Output the [x, y] coordinate of the center of the cell containing the given text.  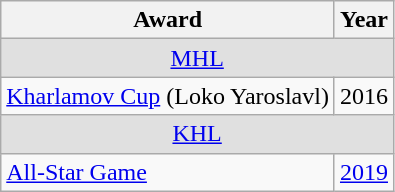
All-Star Game [168, 172]
Kharlamov Cup (Loko Yaroslavl) [168, 96]
KHL [198, 134]
MHL [198, 58]
2019 [364, 172]
2016 [364, 96]
Year [364, 20]
Award [168, 20]
